Identify which cell holds the provided text, then report its [X, Y] central coordinate. 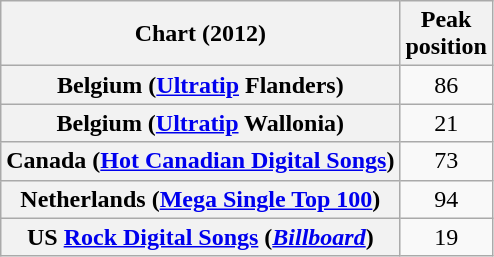
Canada (Hot Canadian Digital Songs) [200, 161]
94 [446, 199]
US Rock Digital Songs (Billboard) [200, 237]
73 [446, 161]
Chart (2012) [200, 34]
21 [446, 123]
Belgium (Ultratip Flanders) [200, 85]
Peakposition [446, 34]
Netherlands (Mega Single Top 100) [200, 199]
19 [446, 237]
Belgium (Ultratip Wallonia) [200, 123]
86 [446, 85]
